Extract the (X, Y) coordinate from the center of the cell holding the provided text.  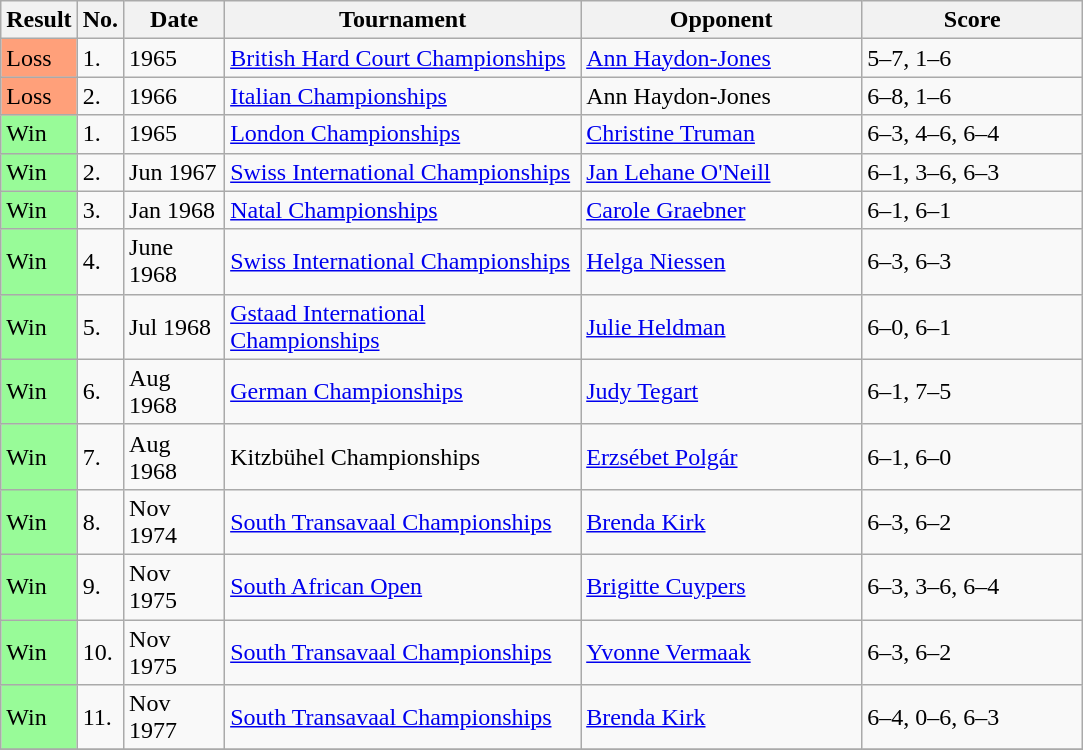
Jan 1968 (174, 210)
4. (100, 262)
6–0, 6–1 (972, 326)
Kitzbühel Championships (403, 456)
South African Open (403, 586)
Carole Graebner (722, 210)
6–1, 6–1 (972, 210)
Nov 1974 (174, 522)
6–1, 7–5 (972, 392)
Opponent (722, 20)
1966 (174, 96)
8. (100, 522)
Brigitte Cuypers (722, 586)
British Hard Court Championships (403, 58)
Yvonne Vermaak (722, 652)
Julie Heldman (722, 326)
6–1, 3–6, 6–3 (972, 172)
Jan Lehane O'Neill (722, 172)
Erzsébet Polgár (722, 456)
Natal Championships (403, 210)
3. (100, 210)
London Championships (403, 134)
No. (100, 20)
5. (100, 326)
Nov 1977 (174, 718)
6–3, 6–3 (972, 262)
6–1, 6–0 (972, 456)
6–3, 4–6, 6–4 (972, 134)
Tournament (403, 20)
Score (972, 20)
Gstaad International Championships (403, 326)
Helga Niessen (722, 262)
6–8, 1–6 (972, 96)
6. (100, 392)
Result (39, 20)
German Championships (403, 392)
Jul 1968 (174, 326)
Italian Championships (403, 96)
9. (100, 586)
6–3, 3–6, 6–4 (972, 586)
Date (174, 20)
Judy Tegart (722, 392)
7. (100, 456)
10. (100, 652)
Jun 1967 (174, 172)
Christine Truman (722, 134)
6–4, 0–6, 6–3 (972, 718)
11. (100, 718)
5–7, 1–6 (972, 58)
June 1968 (174, 262)
